Determine the [x, y] coordinate at the center of the cell enclosing the given text.  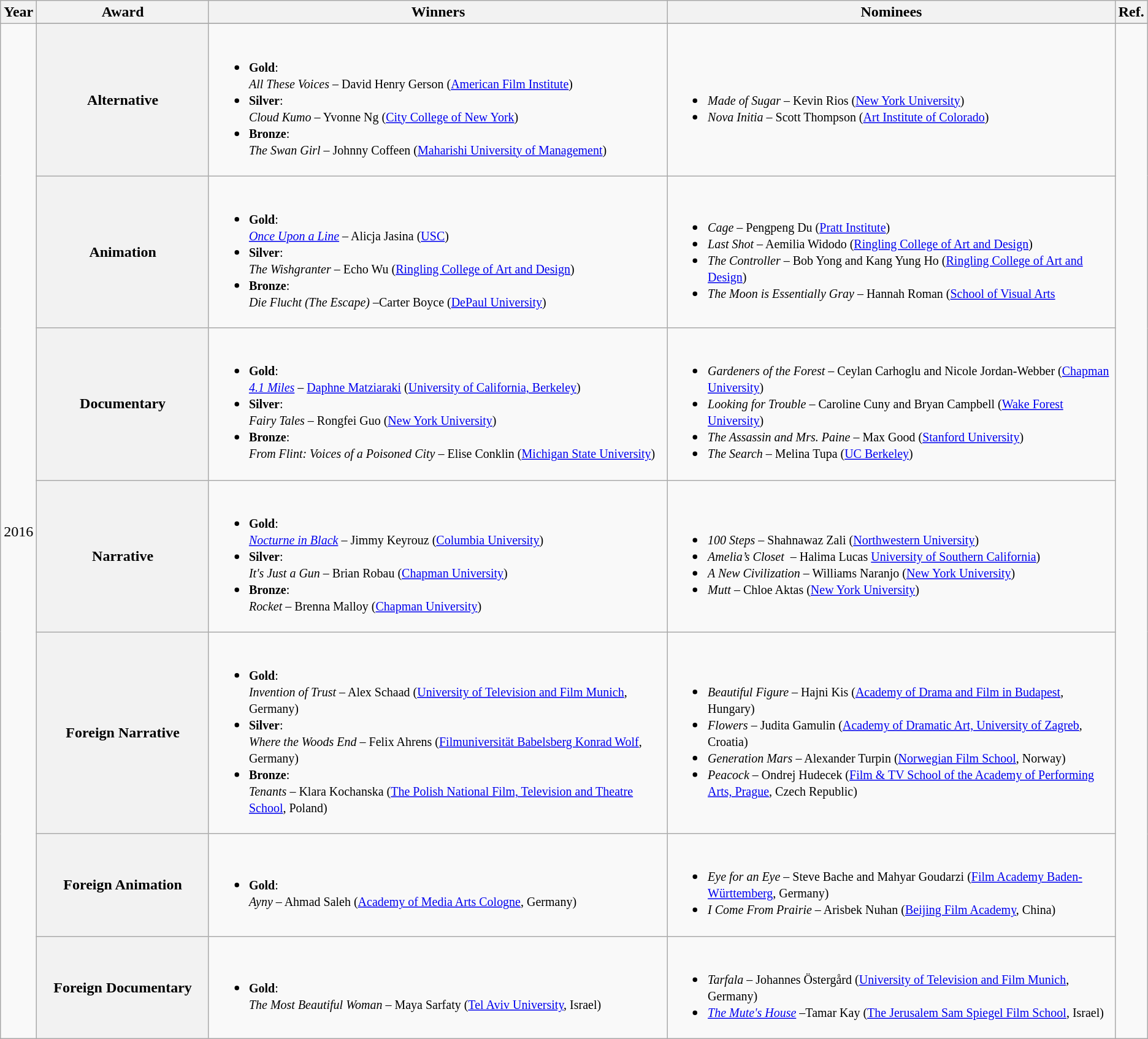
2016 [18, 531]
Gold:Ayny – Ahmad Saleh (Academy of Media Arts Cologne, Germany) [438, 885]
Documentary [123, 404]
Nominees [892, 12]
Foreign Narrative [123, 733]
Ref. [1131, 12]
Foreign Documentary [123, 987]
Made of Sugar – Kevin Rios (New York University)Nova Initia – Scott Thompson (Art Institute of Colorado) [892, 100]
Gold:The Most Beautiful Woman – Maya Sarfaty (Tel Aviv University, Israel) [438, 987]
Foreign Animation [123, 885]
Winners [438, 12]
Year [18, 12]
Narrative [123, 556]
Alternative [123, 100]
Animation [123, 252]
Award [123, 12]
